Scan for the cell matching the given text and deliver its [x, y] coordinate at center. 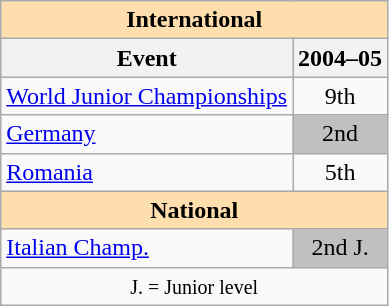
J. = Junior level [194, 286]
2004–05 [340, 58]
5th [340, 172]
Event [147, 58]
Germany [147, 134]
World Junior Championships [147, 96]
Romania [147, 172]
2nd J. [340, 248]
International [194, 20]
Italian Champ. [147, 248]
9th [340, 96]
2nd [340, 134]
National [194, 210]
